Capture the cell that displays the provided text and extract its (x, y) central coordinate. 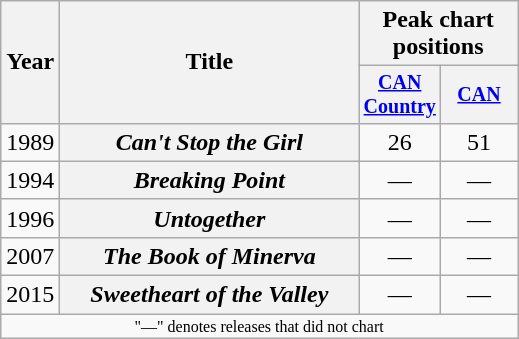
The Book of Minerva (210, 256)
Can't Stop the Girl (210, 142)
Sweetheart of the Valley (210, 295)
"—" denotes releases that did not chart (260, 326)
26 (400, 142)
2015 (30, 295)
2007 (30, 256)
1996 (30, 218)
Breaking Point (210, 180)
51 (480, 142)
1989 (30, 142)
Untogether (210, 218)
1994 (30, 180)
CAN (480, 94)
Peak chartpositions (438, 34)
Title (210, 62)
CAN Country (400, 94)
Year (30, 62)
